Extract the (X, Y) coordinate from the center of the cell holding the provided text.  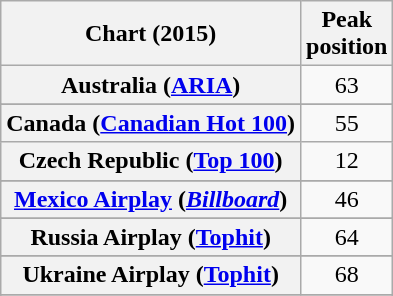
Mexico Airplay (Billboard) (151, 199)
Peakposition (347, 34)
64 (347, 237)
Russia Airplay (Tophit) (151, 237)
12 (347, 161)
Ukraine Airplay (Tophit) (151, 275)
55 (347, 123)
46 (347, 199)
Canada (Canadian Hot 100) (151, 123)
68 (347, 275)
Chart (2015) (151, 34)
63 (347, 85)
Czech Republic (Top 100) (151, 161)
Australia (ARIA) (151, 85)
